Pinpoint the cell where the given text exists, returning its [X, Y] midpoint coordinate. 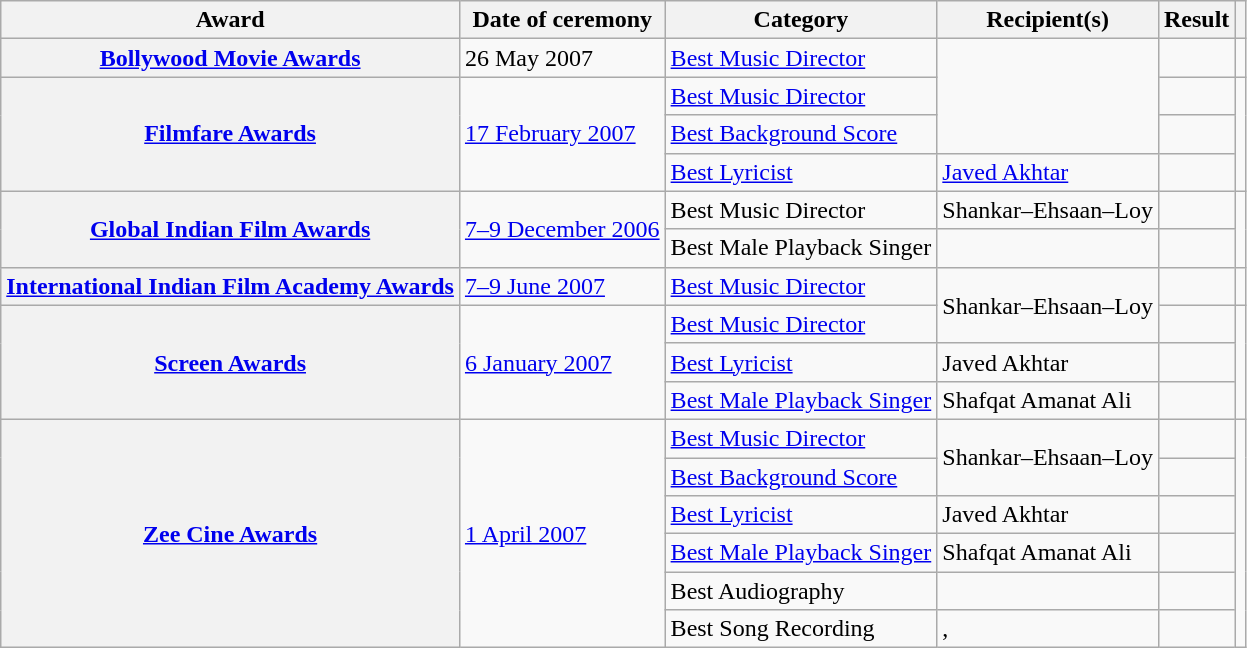
Filmfare Awards [230, 134]
Bollywood Movie Awards [230, 58]
Result [1196, 20]
Award [230, 20]
6 January 2007 [562, 362]
26 May 2007 [562, 58]
Best Song Recording [801, 629]
International Indian Film Academy Awards [230, 286]
Best Audiography [801, 591]
1 April 2007 [562, 533]
, [1048, 629]
7–9 December 2006 [562, 229]
Category [801, 20]
Date of ceremony [562, 20]
Global Indian Film Awards [230, 229]
Screen Awards [230, 362]
Zee Cine Awards [230, 533]
17 February 2007 [562, 134]
Recipient(s) [1048, 20]
7–9 June 2007 [562, 286]
